Determine the (x, y) coordinate at the center of the cell enclosing the given text.  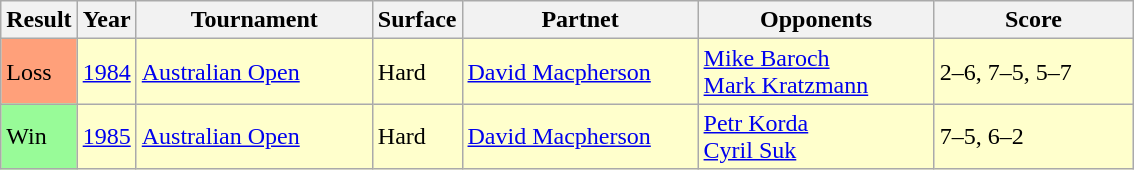
Loss (39, 72)
Opponents (816, 20)
Tournament (254, 20)
Win (39, 136)
2–6, 7–5, 5–7 (1034, 72)
Petr Korda Cyril Suk (816, 136)
Surface (417, 20)
Mike Baroch Mark Kratzmann (816, 72)
Partnet (580, 20)
1984 (106, 72)
7–5, 6–2 (1034, 136)
Year (106, 20)
Score (1034, 20)
1985 (106, 136)
Result (39, 20)
